Pinpoint the cell where the given text exists, returning its [x, y] midpoint coordinate. 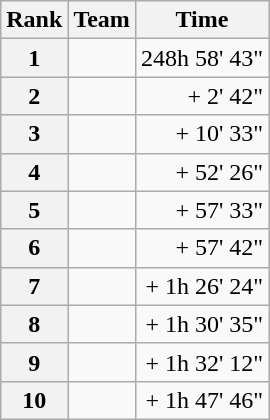
+ 2' 42" [202, 96]
9 [34, 362]
+ 52' 26" [202, 172]
+ 10' 33" [202, 134]
5 [34, 210]
3 [34, 134]
Team [102, 20]
+ 1h 30' 35" [202, 324]
+ 1h 47' 46" [202, 400]
+ 57' 33" [202, 210]
+ 57' 42" [202, 248]
Rank [34, 20]
8 [34, 324]
10 [34, 400]
Time [202, 20]
+ 1h 26' 24" [202, 286]
6 [34, 248]
+ 1h 32' 12" [202, 362]
1 [34, 58]
2 [34, 96]
7 [34, 286]
248h 58' 43" [202, 58]
4 [34, 172]
